Scan for the cell matching the given text and deliver its (x, y) coordinate at center. 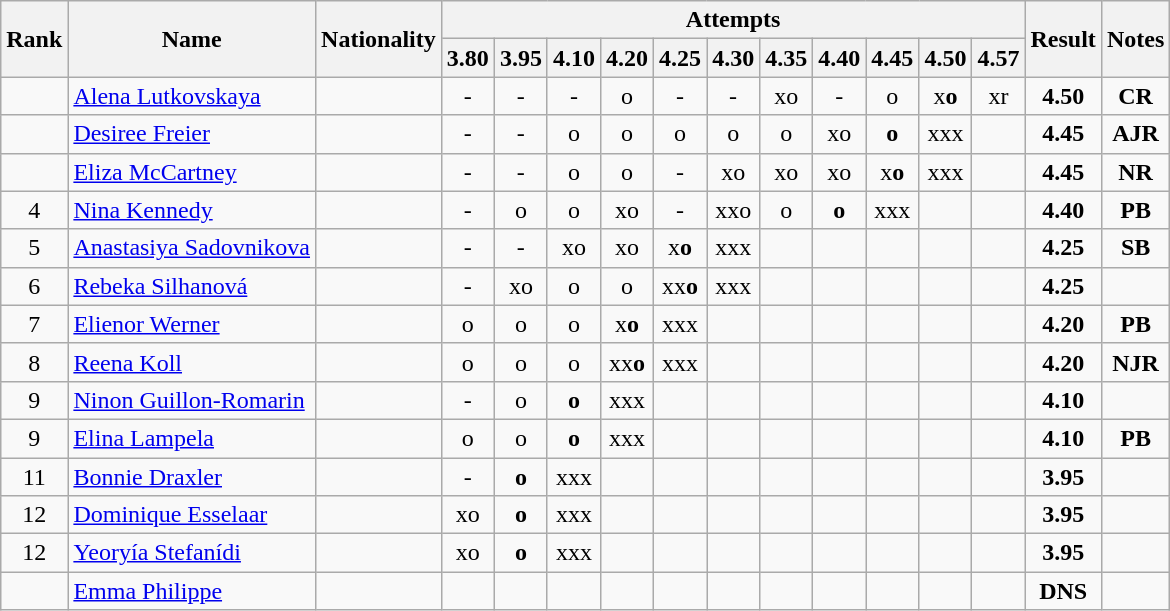
AJR (1135, 134)
Desiree Freier (192, 134)
Notes (1135, 39)
Result (1063, 39)
Dominique Esselaar (192, 515)
xr (998, 96)
4.30 (734, 58)
Name (192, 39)
4.57 (998, 58)
3.80 (468, 58)
Reena Koll (192, 362)
Attempts (733, 20)
Emma Philippe (192, 591)
Rebeka Silhanová (192, 286)
Elienor Werner (192, 324)
SB (1135, 248)
Elina Lampela (192, 438)
Ninon Guillon-Romarin (192, 400)
DNS (1063, 591)
4.35 (786, 58)
7 (34, 324)
Nationality (379, 39)
Rank (34, 39)
Alena Lutkovskaya (192, 96)
11 (34, 477)
NJR (1135, 362)
6 (34, 286)
Nina Kennedy (192, 210)
Anastasiya Sadovnikova (192, 248)
NR (1135, 172)
CR (1135, 96)
Eliza McCartney (192, 172)
Yeoryía Stefanídi (192, 553)
Bonnie Draxler (192, 477)
5 (34, 248)
4 (34, 210)
8 (34, 362)
